Identify which cell holds the provided text, then report its [X, Y] central coordinate. 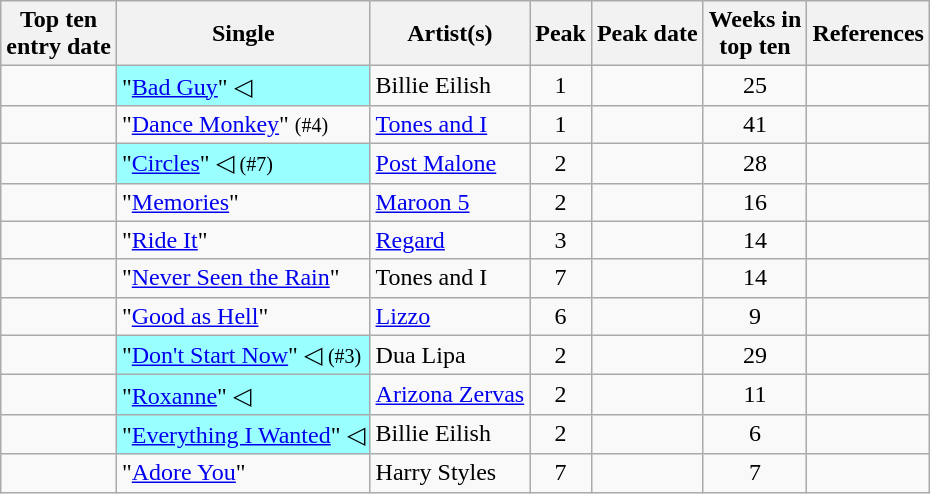
Harry Styles [450, 473]
16 [755, 202]
Post Malone [450, 163]
References [868, 34]
Peak [561, 34]
11 [755, 395]
"Everything I Wanted" ◁ [243, 434]
"Ride It" [243, 240]
28 [755, 163]
Single [243, 34]
41 [755, 124]
Weeks intop ten [755, 34]
Dua Lipa [450, 355]
"Dance Monkey" (#4) [243, 124]
"Memories" [243, 202]
Artist(s) [450, 34]
9 [755, 316]
"Bad Guy" ◁ [243, 86]
"Don't Start Now" ◁ (#3) [243, 355]
3 [561, 240]
"Circles" ◁ (#7) [243, 163]
Peak date [647, 34]
Regard [450, 240]
29 [755, 355]
"Good as Hell" [243, 316]
25 [755, 86]
Arizona Zervas [450, 395]
Maroon 5 [450, 202]
"Never Seen the Rain" [243, 278]
Top tenentry date [59, 34]
"Adore You" [243, 473]
"Roxanne" ◁ [243, 395]
Lizzo [450, 316]
